From the cell containing the given text, extract its center point as (X, Y) coordinate. 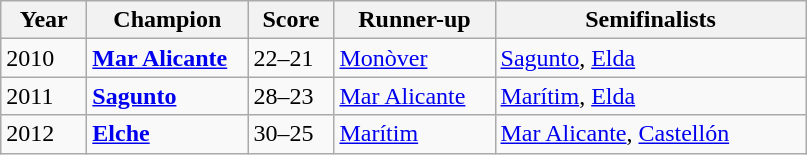
2011 (44, 96)
Monòver (414, 58)
22–21 (291, 58)
2010 (44, 58)
Marítim, Elda (650, 96)
Marítim (414, 134)
Score (291, 20)
Sagunto (168, 96)
30–25 (291, 134)
2012 (44, 134)
Champion (168, 20)
Runner-up (414, 20)
Sagunto, Elda (650, 58)
Year (44, 20)
28–23 (291, 96)
Elche (168, 134)
Mar Alicante, Castellón (650, 134)
Semifinalists (650, 20)
